Find where the given text appears and provide that cell's center as [X, Y] coordinate. 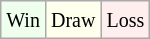
Loss [126, 20]
Draw [72, 20]
Win [24, 20]
